Return [x, y] of the center of cell containing provided text 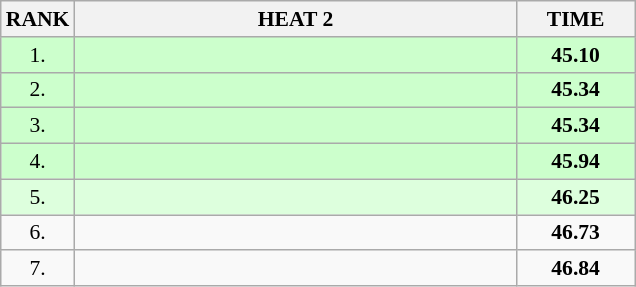
4. [38, 162]
45.10 [576, 55]
RANK [38, 19]
2. [38, 90]
7. [38, 269]
HEAT 2 [295, 19]
6. [38, 233]
1. [38, 55]
TIME [576, 19]
46.73 [576, 233]
46.25 [576, 197]
3. [38, 126]
46.84 [576, 269]
45.94 [576, 162]
5. [38, 197]
